Detect which cell encompasses the target text, then output its [X, Y] center coordinate. 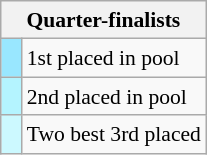
2nd placed in pool [114, 97]
Quarter-finalists [104, 20]
Two best 3rd placed [114, 135]
1st placed in pool [114, 58]
